Return [X, Y] of the center of cell containing provided text 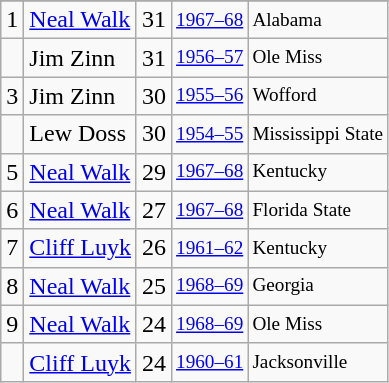
Florida State [318, 210]
5 [12, 172]
Jacksonville [318, 362]
Wofford [318, 96]
6 [12, 210]
Georgia [318, 286]
9 [12, 324]
1955–56 [209, 96]
8 [12, 286]
1960–61 [209, 362]
3 [12, 96]
1 [12, 20]
Alabama [318, 20]
1954–55 [209, 134]
7 [12, 248]
1961–62 [209, 248]
25 [154, 286]
Lew Doss [80, 134]
Mississippi State [318, 134]
27 [154, 210]
29 [154, 172]
1956–57 [209, 58]
26 [154, 248]
